Search for the cell housing the specified text and yield its [x, y] center coordinate. 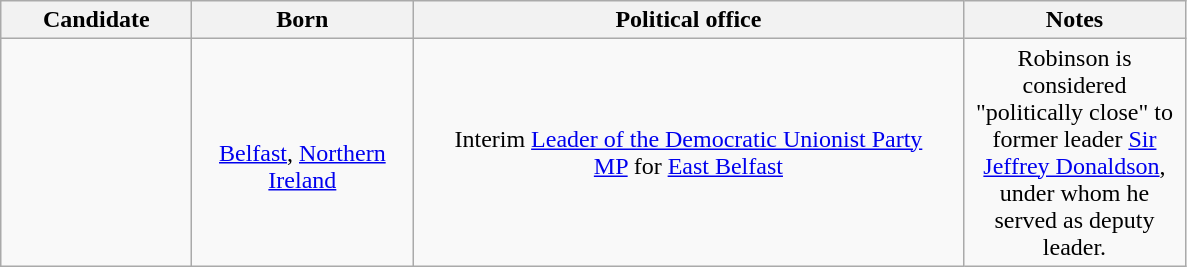
Candidate [96, 20]
Interim Leader of the Democratic Unionist Party MP for East Belfast [688, 152]
Born [302, 20]
Notes [1074, 20]
Belfast, Northern Ireland [302, 152]
Robinson is considered "politically close" to former leader Sir Jeffrey Donaldson, under whom he served as deputy leader. [1074, 152]
Political office [688, 20]
